From the cell containing the given text, extract its center point as (x, y) coordinate. 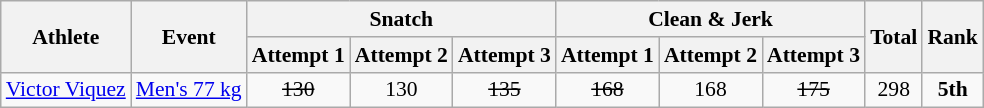
Snatch (402, 19)
Clean & Jerk (710, 19)
298 (894, 90)
Athlete (66, 36)
Men's 77 kg (189, 90)
Total (894, 36)
Victor Viquez (66, 90)
175 (814, 90)
Event (189, 36)
5th (952, 90)
Rank (952, 36)
135 (504, 90)
